Output the (X, Y) coordinate of the center of the cell containing the given text.  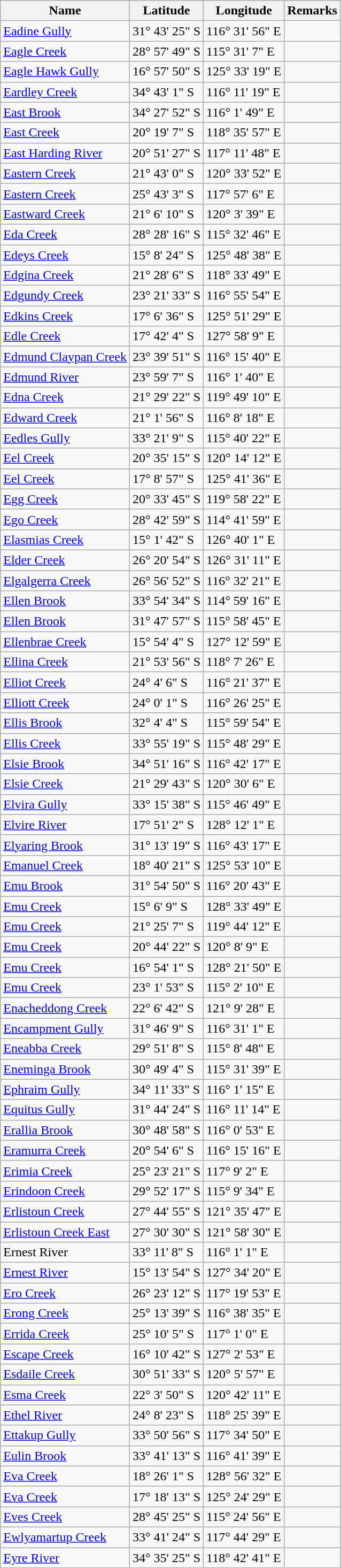
23° 21' 33" S (166, 296)
22° 3' 50" S (166, 1395)
115° 32' 46" E (244, 234)
120° 5' 57" E (244, 1374)
116° 11' 19" E (244, 92)
34° 35' 25" S (166, 1558)
Latitude (166, 11)
Eedles Gully (65, 438)
120° 33' 52" E (244, 173)
Elvira Gully (65, 804)
28° 57' 49" S (166, 51)
116° 43' 17" E (244, 845)
121° 58' 30" E (244, 1232)
116° 1' 15" E (244, 1089)
25° 23' 21" S (166, 1171)
Elsie Brook (65, 764)
116° 42' 17" E (244, 764)
117° 44' 29" E (244, 1537)
Edmund Claypan Creek (65, 357)
Egg Creek (65, 499)
34° 43' 1" S (166, 92)
120° 42' 11" E (244, 1395)
East Brook (65, 112)
Erallia Brook (65, 1130)
Elsie Creek (65, 784)
117° 1' 0" E (244, 1334)
128° 56' 32" E (244, 1476)
126° 40' 1" E (244, 540)
22° 6' 42" S (166, 1008)
Esma Creek (65, 1395)
Erimia Creek (65, 1171)
15° 13' 54" S (166, 1273)
Eneabba Creek (65, 1049)
115° 46' 49" E (244, 804)
Ellenbrae Creek (65, 642)
23° 39' 51" S (166, 357)
Edward Creek (65, 418)
31° 43' 25" S (166, 31)
125° 41' 36" E (244, 479)
23° 1' 53" S (166, 988)
Eagle Hawk Gully (65, 72)
126° 31' 11" E (244, 560)
Eulin Brook (65, 1456)
115° 58' 45" E (244, 621)
Eastward Creek (65, 214)
15° 1' 42" S (166, 540)
16° 57' 50" S (166, 72)
27° 30' 30" S (166, 1232)
Eardley Creek (65, 92)
21° 29' 22" S (166, 397)
Elder Creek (65, 560)
119° 49' 10" E (244, 397)
117° 11' 48" E (244, 153)
23° 59' 7" S (166, 377)
116° 31' 1" E (244, 1028)
Longitude (244, 11)
115° 2' 10" E (244, 988)
Erlistoun Creek East (65, 1232)
Eneminga Brook (65, 1069)
Ellis Brook (65, 723)
33° 11' 8" S (166, 1252)
Esdaile Creek (65, 1374)
16° 10' 42" S (166, 1354)
Ethel River (65, 1415)
Elliott Creek (65, 703)
115° 40' 22" E (244, 438)
Ero Creek (65, 1293)
20° 19' 7" S (166, 133)
24° 8' 23" S (166, 1415)
Name (65, 11)
Edkins Creek (65, 316)
17° 8' 57" S (166, 479)
116° 11' 14" E (244, 1110)
26° 56' 52" S (166, 580)
Eagle Creek (65, 51)
117° 9' 2" E (244, 1171)
Ewlyamartup Creek (65, 1537)
21° 53' 56" S (166, 662)
125° 48' 38" E (244, 255)
28° 42' 59" S (166, 519)
20° 44' 22" S (166, 947)
116° 38' 35" E (244, 1313)
Edna Creek (65, 397)
Eyre River (65, 1558)
18° 26' 1" S (166, 1476)
21° 25' 7" S (166, 927)
118° 7' 26" E (244, 662)
24° 0' 1" S (166, 703)
125° 53' 10" E (244, 865)
33° 50' 56" S (166, 1435)
119° 44' 12" E (244, 927)
Elvire River (65, 825)
115° 31' 39" E (244, 1069)
17° 51' 2" S (166, 825)
28° 28' 16" S (166, 234)
Ellina Creek (65, 662)
28° 45' 25" S (166, 1517)
30° 48' 58" S (166, 1130)
116° 31' 56" E (244, 31)
Eramurra Creek (65, 1150)
Edgundy Creek (65, 296)
116° 15' 16" E (244, 1150)
118° 33' 49" E (244, 275)
127° 2' 53" E (244, 1354)
29° 51' 8" S (166, 1049)
Elyaring Brook (65, 845)
128° 33' 49" E (244, 906)
20° 54' 6" S (166, 1150)
118° 35' 57" E (244, 133)
117° 19' 53" E (244, 1293)
117° 34' 50" E (244, 1435)
Elgalgerra Creek (65, 580)
Emu Brook (65, 886)
30° 51' 33" S (166, 1374)
Emanuel Creek (65, 865)
116° 32' 21" E (244, 580)
31° 54' 50" S (166, 886)
120° 8' 9" E (244, 947)
115° 48' 29" E (244, 743)
127° 58' 9" E (244, 336)
21° 28' 6" S (166, 275)
Elliot Creek (65, 682)
32° 4' 4" S (166, 723)
25° 10' 5" S (166, 1334)
15° 8' 24" S (166, 255)
115° 59' 54" E (244, 723)
15° 54' 4" S (166, 642)
Escape Creek (65, 1354)
East Creek (65, 133)
33° 55' 19" S (166, 743)
127° 34' 20" E (244, 1273)
34° 51' 16" S (166, 764)
125° 33' 19" E (244, 72)
115° 8' 48" E (244, 1049)
20° 51' 27" S (166, 153)
Errida Creek (65, 1334)
33° 54' 34" S (166, 601)
33° 21' 9" S (166, 438)
128° 12' 1" E (244, 825)
21° 43' 0" S (166, 173)
Encampment Gully (65, 1028)
17° 42' 4" S (166, 336)
128° 21' 50" E (244, 967)
Edmund River (65, 377)
31° 44' 24" S (166, 1110)
25° 43' 3" S (166, 194)
17° 18' 13" S (166, 1496)
116° 41' 39" E (244, 1456)
121° 35' 47" E (244, 1211)
115° 9' 34" E (244, 1191)
30° 49' 4" S (166, 1069)
Erong Creek (65, 1313)
Ellis Creek (65, 743)
Equitus Gully (65, 1110)
East Harding River (65, 153)
116° 1' 1" E (244, 1252)
Edle Creek (65, 336)
116° 1' 40" E (244, 377)
Erindoon Creek (65, 1191)
24° 4' 6" S (166, 682)
27° 44' 55" S (166, 1211)
21° 29' 43" S (166, 784)
21° 1' 56" S (166, 418)
16° 54' 1" S (166, 967)
114° 59' 16" E (244, 601)
18° 40' 21" S (166, 865)
118° 25' 39" E (244, 1415)
125° 24' 29" E (244, 1496)
Ettakup Gully (65, 1435)
29° 52' 17" S (166, 1191)
26° 23' 12" S (166, 1293)
Eadine Gully (65, 31)
21° 6' 10" S (166, 214)
120° 30' 6" E (244, 784)
115° 24' 56" E (244, 1517)
116° 1' 49" E (244, 112)
Remarks (312, 11)
Eves Creek (65, 1517)
25° 13' 39" S (166, 1313)
120° 14' 12" E (244, 458)
114° 41' 59" E (244, 519)
119° 58' 22" E (244, 499)
20° 33' 45" S (166, 499)
33° 41' 24" S (166, 1537)
34° 27' 52" S (166, 112)
31° 47' 57" S (166, 621)
15° 6' 9" S (166, 906)
Enacheddong Creek (65, 1008)
33° 15' 38" S (166, 804)
Ephraim Gully (65, 1089)
Edgina Creek (65, 275)
Edeys Creek (65, 255)
116° 20' 43" E (244, 886)
116° 21' 37" E (244, 682)
116° 0' 53" E (244, 1130)
Ego Creek (65, 519)
116° 15' 40" E (244, 357)
31° 13' 19" S (166, 845)
127° 12' 59" E (244, 642)
116° 8' 18" E (244, 418)
116° 26' 25" E (244, 703)
Elasmias Creek (65, 540)
34° 11' 33" S (166, 1089)
118° 42' 41" E (244, 1558)
Erlistoun Creek (65, 1211)
121° 9' 28" E (244, 1008)
116° 55' 54" E (244, 296)
120° 3' 39" E (244, 214)
117° 57' 6" E (244, 194)
33° 41' 13" S (166, 1456)
125° 51' 29" E (244, 316)
20° 35' 15" S (166, 458)
17° 6' 36" S (166, 316)
31° 46' 9" S (166, 1028)
115° 31' 7" E (244, 51)
26° 20' 54" S (166, 560)
Eda Creek (65, 234)
